For the text-containing cell, return its midpoint in (X, Y) coordinate format. 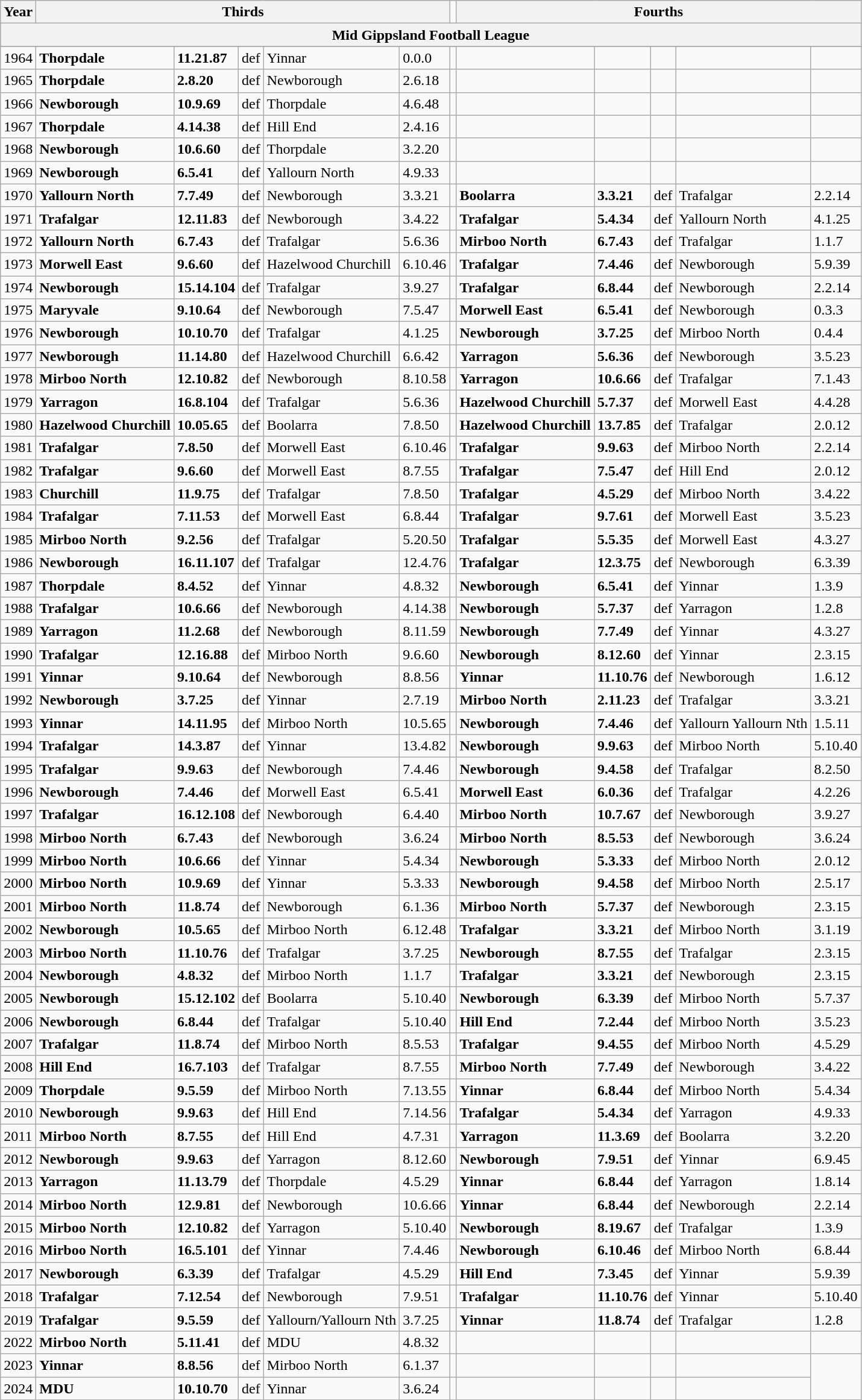
8.19.67 (623, 1228)
14.11.95 (206, 723)
2.11.23 (623, 700)
Yallourn/Yallourn Nth (332, 1319)
8.10.58 (424, 379)
2015 (18, 1228)
8.11.59 (424, 631)
2.7.19 (424, 700)
2009 (18, 1090)
1991 (18, 677)
12.16.88 (206, 654)
7.13.55 (424, 1090)
1.5.11 (835, 723)
7.12.54 (206, 1296)
1978 (18, 379)
6.0.36 (623, 792)
9.4.55 (623, 1044)
11.2.68 (206, 631)
5.11.41 (206, 1342)
6.9.45 (835, 1159)
10.05.65 (206, 425)
1997 (18, 815)
13.4.82 (424, 746)
2011 (18, 1136)
Year (18, 12)
1994 (18, 746)
2004 (18, 975)
2017 (18, 1273)
2007 (18, 1044)
10.7.67 (623, 815)
2024 (18, 1388)
2.5.17 (835, 884)
6.1.36 (424, 906)
1973 (18, 264)
1995 (18, 769)
1969 (18, 172)
7.11.53 (206, 516)
Thirds (243, 12)
2006 (18, 1022)
4.4.28 (835, 402)
1970 (18, 195)
1996 (18, 792)
9.7.61 (623, 516)
8.4.52 (206, 585)
11.9.75 (206, 494)
2001 (18, 906)
15.12.102 (206, 998)
10.6.60 (206, 149)
1979 (18, 402)
1966 (18, 104)
1981 (18, 448)
11.3.69 (623, 1136)
11.14.80 (206, 356)
1999 (18, 861)
Maryvale (105, 310)
13.7.85 (623, 425)
2000 (18, 884)
1975 (18, 310)
1993 (18, 723)
9.2.56 (206, 539)
2012 (18, 1159)
16.7.103 (206, 1067)
2014 (18, 1205)
16.11.107 (206, 562)
1984 (18, 516)
1983 (18, 494)
12.9.81 (206, 1205)
1989 (18, 631)
Yallourn Yallourn Nth (743, 723)
1980 (18, 425)
1974 (18, 287)
12.3.75 (623, 562)
1982 (18, 471)
11.13.79 (206, 1182)
0.0.0 (424, 58)
2022 (18, 1342)
2005 (18, 998)
1972 (18, 241)
4.6.48 (424, 104)
7.14.56 (424, 1113)
11.21.87 (206, 58)
1964 (18, 58)
7.3.45 (623, 1273)
12.11.83 (206, 218)
Mid Gippsland Football League (430, 35)
Churchill (105, 494)
6.4.40 (424, 815)
16.8.104 (206, 402)
7.2.44 (623, 1022)
2018 (18, 1296)
2010 (18, 1113)
1990 (18, 654)
2.4.16 (424, 127)
1976 (18, 333)
1988 (18, 608)
6.6.42 (424, 356)
1977 (18, 356)
4.2.26 (835, 792)
1992 (18, 700)
1986 (18, 562)
1985 (18, 539)
2019 (18, 1319)
12.4.76 (424, 562)
1.6.12 (835, 677)
2.6.18 (424, 81)
2.8.20 (206, 81)
7.1.43 (835, 379)
0.3.3 (835, 310)
8.2.50 (835, 769)
Fourths (658, 12)
4.7.31 (424, 1136)
6.12.48 (424, 929)
15.14.104 (206, 287)
16.5.101 (206, 1251)
6.1.37 (424, 1365)
2002 (18, 929)
2016 (18, 1251)
0.4.4 (835, 333)
2013 (18, 1182)
3.1.19 (835, 929)
1987 (18, 585)
5.20.50 (424, 539)
2008 (18, 1067)
1.8.14 (835, 1182)
16.12.108 (206, 815)
2023 (18, 1365)
1965 (18, 81)
1971 (18, 218)
5.5.35 (623, 539)
2003 (18, 952)
1967 (18, 127)
1968 (18, 149)
1998 (18, 838)
14.3.87 (206, 746)
